Extract the [x, y] coordinate from the center of the cell holding the provided text.  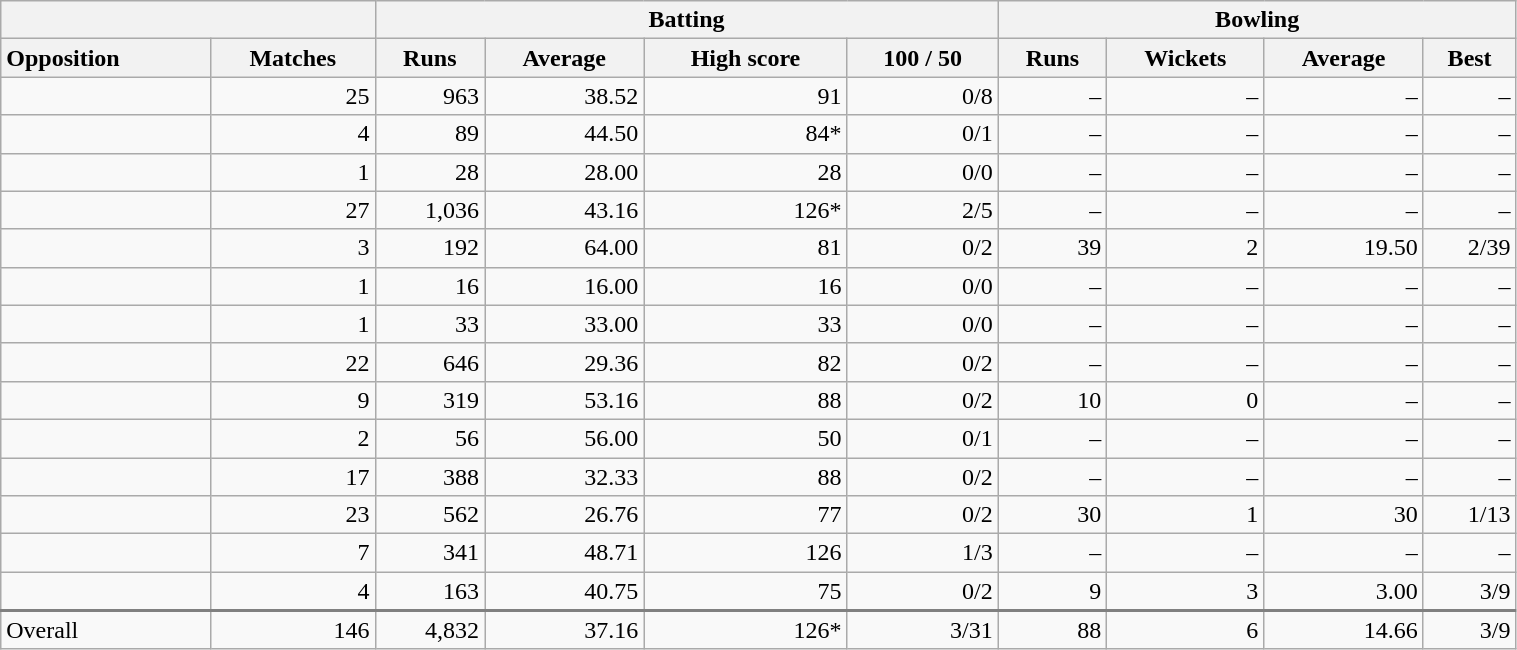
Bowling [1257, 20]
126 [746, 553]
Batting [686, 20]
84* [746, 134]
6 [1186, 630]
192 [430, 248]
28.00 [564, 172]
562 [430, 515]
81 [746, 248]
3/31 [922, 630]
High score [746, 58]
56 [430, 438]
1/3 [922, 553]
1/13 [1470, 515]
53.16 [564, 400]
10 [1052, 400]
17 [292, 477]
0 [1186, 400]
Opposition [106, 58]
Matches [292, 58]
388 [430, 477]
26.76 [564, 515]
16.00 [564, 286]
89 [430, 134]
2/39 [1470, 248]
50 [746, 438]
646 [430, 362]
14.66 [1344, 630]
40.75 [564, 592]
33.00 [564, 324]
48.71 [564, 553]
27 [292, 210]
3.00 [1344, 592]
4,832 [430, 630]
39 [1052, 248]
963 [430, 96]
29.36 [564, 362]
38.52 [564, 96]
23 [292, 515]
25 [292, 96]
75 [746, 592]
56.00 [564, 438]
2/5 [922, 210]
341 [430, 553]
Best [1470, 58]
1,036 [430, 210]
0/8 [922, 96]
22 [292, 362]
44.50 [564, 134]
64.00 [564, 248]
7 [292, 553]
91 [746, 96]
319 [430, 400]
146 [292, 630]
32.33 [564, 477]
19.50 [1344, 248]
77 [746, 515]
Wickets [1186, 58]
37.16 [564, 630]
43.16 [564, 210]
100 / 50 [922, 58]
163 [430, 592]
Overall [106, 630]
82 [746, 362]
